For the text-containing cell, return its midpoint in (x, y) coordinate format. 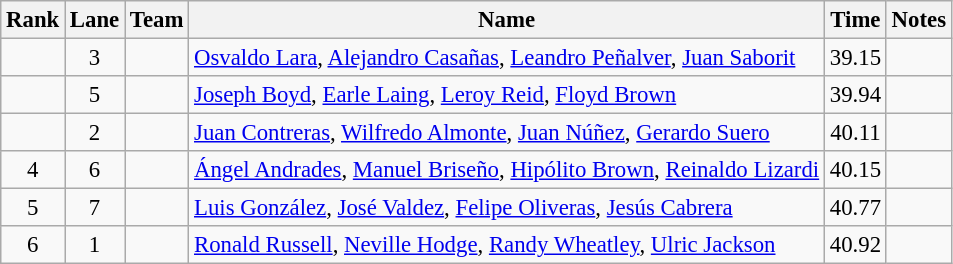
Juan Contreras, Wilfredo Almonte, Juan Núñez, Gerardo Suero (507, 133)
3 (95, 58)
2 (95, 133)
Ángel Andrades, Manuel Briseño, Hipólito Brown, Reinaldo Lizardi (507, 170)
Ronald Russell, Neville Hodge, Randy Wheatley, Ulric Jackson (507, 245)
1 (95, 245)
40.11 (855, 133)
Joseph Boyd, Earle Laing, Leroy Reid, Floyd Brown (507, 95)
4 (33, 170)
40.92 (855, 245)
Lane (95, 20)
Name (507, 20)
Team (157, 20)
40.15 (855, 170)
40.77 (855, 208)
7 (95, 208)
Luis González, José Valdez, Felipe Oliveras, Jesús Cabrera (507, 208)
39.94 (855, 95)
39.15 (855, 58)
Rank (33, 20)
Notes (918, 20)
Time (855, 20)
Osvaldo Lara, Alejandro Casañas, Leandro Peñalver, Juan Saborit (507, 58)
